Output the [x, y] coordinate of the center of the cell containing the given text.  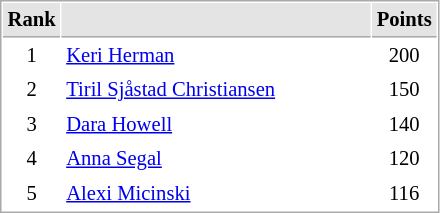
Keri Herman [216, 56]
140 [404, 124]
Points [404, 20]
Dara Howell [216, 124]
120 [404, 158]
150 [404, 90]
5 [32, 194]
Tiril Sjåstad Christiansen [216, 90]
3 [32, 124]
Alexi Micinski [216, 194]
116 [404, 194]
200 [404, 56]
2 [32, 90]
Anna Segal [216, 158]
1 [32, 56]
4 [32, 158]
Rank [32, 20]
